Search for the cell housing the specified text and yield its [X, Y] center coordinate. 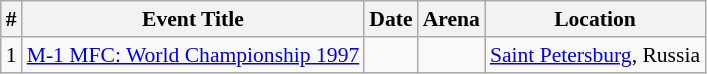
M-1 MFC: World Championship 1997 [194, 55]
Location [595, 19]
Saint Petersburg, Russia [595, 55]
Arena [452, 19]
1 [12, 55]
# [12, 19]
Event Title [194, 19]
Date [390, 19]
